Determine the (x, y) coordinate at the center of the cell enclosing the given text.  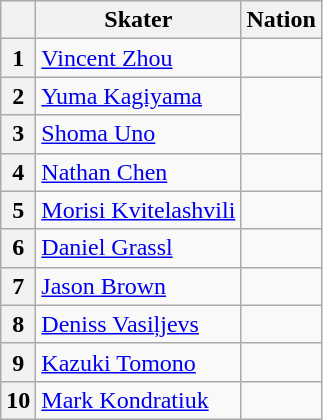
Kazuki Tomono (138, 362)
10 (18, 400)
3 (18, 134)
Nation (281, 20)
Vincent Zhou (138, 58)
5 (18, 210)
9 (18, 362)
Shoma Uno (138, 134)
Morisi Kvitelashvili (138, 210)
Nathan Chen (138, 172)
Jason Brown (138, 286)
7 (18, 286)
Yuma Kagiyama (138, 96)
1 (18, 58)
Deniss Vasiļjevs (138, 324)
Skater (138, 20)
6 (18, 248)
8 (18, 324)
2 (18, 96)
Daniel Grassl (138, 248)
Mark Kondratiuk (138, 400)
4 (18, 172)
